Provide the [x, y] coordinate of the cell's center where the given text is located.  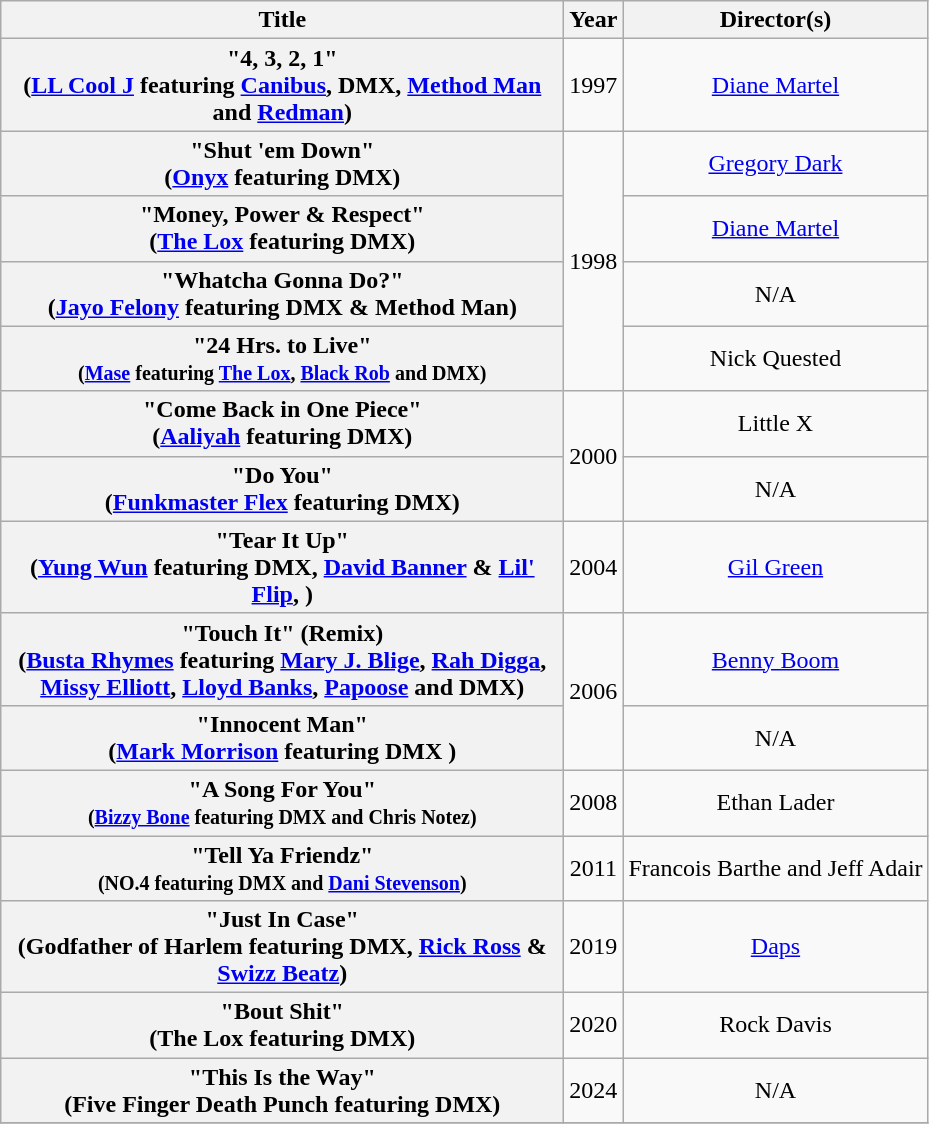
1998 [594, 261]
"Just In Case"(Godfather of Harlem featuring DMX, Rick Ross & Swizz Beatz) [282, 947]
2008 [594, 802]
"A Song For You"(Bizzy Bone featuring DMX and Chris Notez) [282, 802]
"4, 3, 2, 1"(LL Cool J featuring Canibus, DMX, Method Man and Redman) [282, 85]
Benny Boom [776, 659]
"Shut 'em Down"(Onyx featuring DMX) [282, 164]
"Innocent Man"(Mark Morrison featuring DMX ) [282, 738]
Year [594, 20]
Title [282, 20]
2006 [594, 692]
2019 [594, 947]
2011 [594, 868]
2024 [594, 1090]
2000 [594, 456]
"Do You"(Funkmaster Flex featuring DMX) [282, 488]
"This Is the Way"(Five Finger Death Punch featuring DMX) [282, 1090]
"Money, Power & Respect"(The Lox featuring DMX) [282, 228]
Rock Davis [776, 1026]
Nick Quested [776, 358]
"Tell Ya Friendz"(NO.4 featuring DMX and Dani Stevenson) [282, 868]
Daps [776, 947]
Little X [776, 424]
Gil Green [776, 567]
2004 [594, 567]
"Tear It Up"(Yung Wun featuring DMX, David Banner & Lil' Flip, ) [282, 567]
"Touch It" (Remix)(Busta Rhymes featuring Mary J. Blige, Rah Digga, Missy Elliott, Lloyd Banks, Papoose and DMX) [282, 659]
Director(s) [776, 20]
"Bout Shit"(The Lox featuring DMX) [282, 1026]
1997 [594, 85]
Francois Barthe and Jeff Adair [776, 868]
Gregory Dark [776, 164]
"Come Back in One Piece"(Aaliyah featuring DMX) [282, 424]
2020 [594, 1026]
"Whatcha Gonna Do?"(Jayo Felony featuring DMX & Method Man) [282, 294]
Ethan Lader [776, 802]
"24 Hrs. to Live"(Mase featuring The Lox, Black Rob and DMX) [282, 358]
